Return the (X, Y) coordinate for the center point of the cell that contains the specified text.  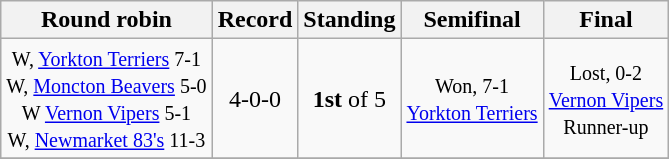
4-0-0 (255, 98)
1st of 5 (350, 98)
Record (255, 20)
W, Yorkton Terriers 7-1W, Moncton Beavers 5-0W Vernon Vipers 5-1W, Newmarket 83's 11-3 (106, 98)
Won, 7-1 Yorkton Terriers (472, 98)
Round robin (106, 20)
Standing (350, 20)
Final (606, 20)
Lost, 0-2Vernon Vipers Runner-up (606, 98)
Semifinal (472, 20)
